Scan for the cell matching the given text and deliver its [x, y] coordinate at center. 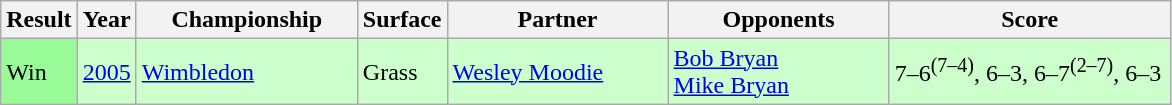
Year [106, 20]
Bob Bryan Mike Bryan [778, 72]
Result [39, 20]
Opponents [778, 20]
Surface [402, 20]
Score [1030, 20]
Wesley Moodie [558, 72]
2005 [106, 72]
Partner [558, 20]
Win [39, 72]
7–6(7–4), 6–3, 6–7(2–7), 6–3 [1030, 72]
Wimbledon [246, 72]
Grass [402, 72]
Championship [246, 20]
